Scan for the cell matching the given text and deliver its [X, Y] coordinate at center. 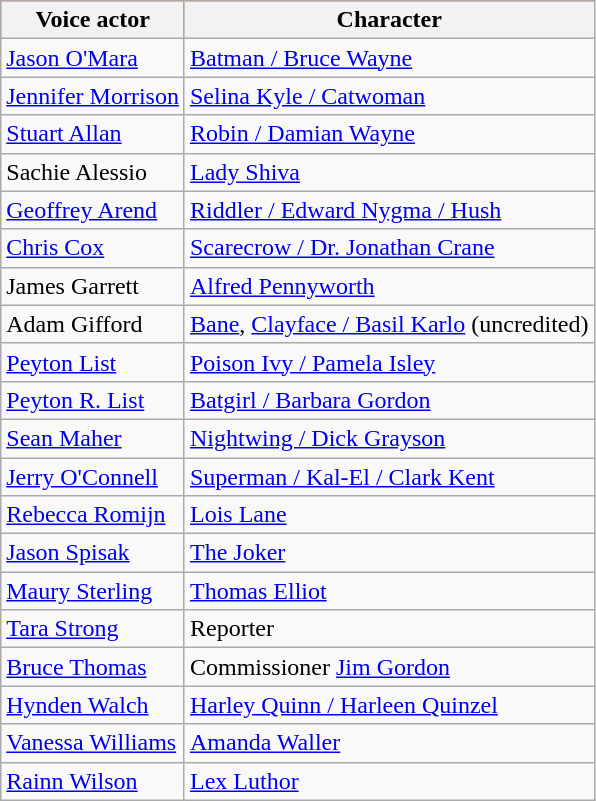
Lois Lane [389, 515]
Harley Quinn / Harleen Quinzel [389, 705]
Chris Cox [93, 248]
Hynden Walch [93, 705]
Tara Strong [93, 629]
Poison Ivy / Pamela Isley [389, 362]
Jason Spisak [93, 553]
Batman / Bruce Wayne [389, 58]
Scarecrow / Dr. Jonathan Crane [389, 248]
The Joker [389, 553]
Riddler / Edward Nygma / Hush [389, 210]
Selina Kyle / Catwoman [389, 96]
Character [389, 20]
Vanessa Williams [93, 743]
Peyton List [93, 362]
Amanda Waller [389, 743]
Maury Sterling [93, 591]
Bane, Clayface / Basil Karlo (uncredited) [389, 324]
Thomas Elliot [389, 591]
Adam Gifford [93, 324]
Peyton R. List [93, 400]
Nightwing / Dick Grayson [389, 438]
Reporter [389, 629]
Jennifer Morrison [93, 96]
Jerry O'Connell [93, 477]
Lex Luthor [389, 781]
Stuart Allan [93, 134]
Batgirl / Barbara Gordon [389, 400]
Robin / Damian Wayne [389, 134]
Jason O'Mara [93, 58]
Superman / Kal-El / Clark Kent [389, 477]
Sachie Alessio [93, 172]
Lady Shiva [389, 172]
James Garrett [93, 286]
Geoffrey Arend [93, 210]
Rainn Wilson [93, 781]
Rebecca Romijn [93, 515]
Bruce Thomas [93, 667]
Alfred Pennyworth [389, 286]
Voice actor [93, 20]
Sean Maher [93, 438]
Commissioner Jim Gordon [389, 667]
